Pinpoint the cell where the given text exists, returning its (X, Y) midpoint coordinate. 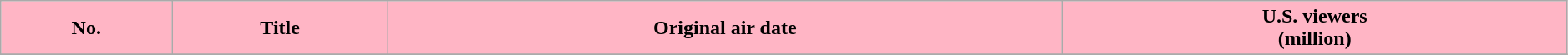
No. (87, 28)
Original air date (725, 28)
Title (281, 28)
U.S. viewers(million) (1315, 28)
